Scan for the cell matching the given text and deliver its (X, Y) coordinate at center. 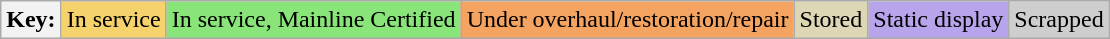
Under overhaul/restoration/repair (628, 20)
In service, Mainline Certified (314, 20)
Static display (938, 20)
In service (114, 20)
Stored (831, 20)
Scrapped (1059, 20)
Key: (31, 20)
